Return the (X, Y) coordinate for the center point of the cell that contains the specified text.  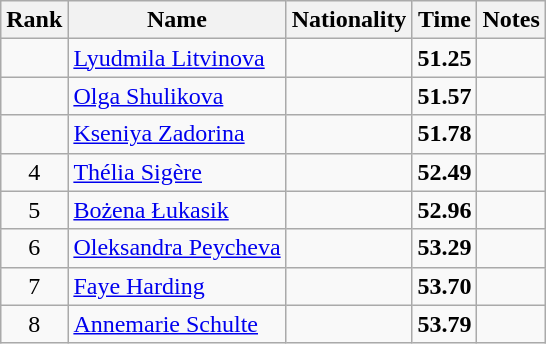
Nationality (349, 20)
4 (34, 172)
53.79 (444, 324)
7 (34, 286)
Faye Harding (177, 286)
Rank (34, 20)
51.25 (444, 58)
6 (34, 248)
5 (34, 210)
Time (444, 20)
Lyudmila Litvinova (177, 58)
53.70 (444, 286)
Kseniya Zadorina (177, 134)
Bożena Łukasik (177, 210)
Notes (511, 20)
Olga Shulikova (177, 96)
Name (177, 20)
Annemarie Schulte (177, 324)
52.96 (444, 210)
51.57 (444, 96)
Oleksandra Peycheva (177, 248)
53.29 (444, 248)
51.78 (444, 134)
52.49 (444, 172)
8 (34, 324)
Thélia Sigère (177, 172)
